Locate the cell with the specified text and output its (x, y) center coordinate. 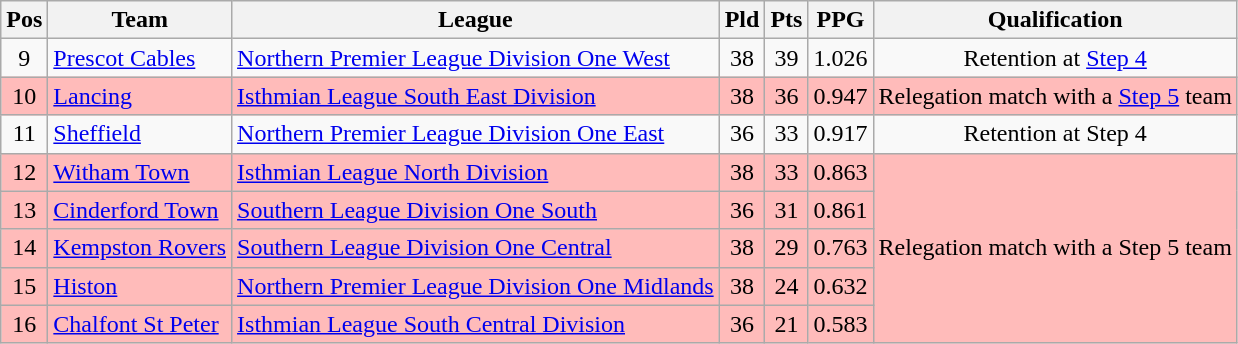
0.917 (840, 134)
12 (24, 172)
Sheffield (140, 134)
0.947 (840, 96)
Qualification (1055, 20)
15 (24, 286)
Pos (24, 20)
Isthmian League South East Division (476, 96)
Pld (742, 20)
10 (24, 96)
39 (786, 58)
League (476, 20)
Team (140, 20)
1.026 (840, 58)
0.861 (840, 210)
Northern Premier League Division One Midlands (476, 286)
Histon (140, 286)
14 (24, 248)
0.763 (840, 248)
PPG (840, 20)
0.632 (840, 286)
Pts (786, 20)
21 (786, 324)
0.863 (840, 172)
Cinderford Town (140, 210)
Southern League Division One South (476, 210)
Kempston Rovers (140, 248)
Chalfont St Peter (140, 324)
24 (786, 286)
Isthmian League South Central Division (476, 324)
Witham Town (140, 172)
9 (24, 58)
Prescot Cables (140, 58)
11 (24, 134)
31 (786, 210)
16 (24, 324)
29 (786, 248)
Lancing (140, 96)
0.583 (840, 324)
13 (24, 210)
Northern Premier League Division One West (476, 58)
Southern League Division One Central (476, 248)
Isthmian League North Division (476, 172)
Northern Premier League Division One East (476, 134)
